From the cell containing the given text, extract its center point as [X, Y] coordinate. 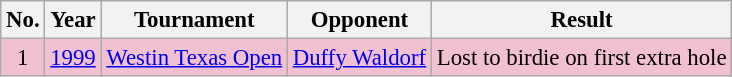
1999 [73, 58]
Tournament [194, 20]
No. [23, 20]
Opponent [359, 20]
Year [73, 20]
Result [581, 20]
Duffy Waldorf [359, 58]
Lost to birdie on first extra hole [581, 58]
Westin Texas Open [194, 58]
1 [23, 58]
